Locate the cell with the specified text and output its (X, Y) center coordinate. 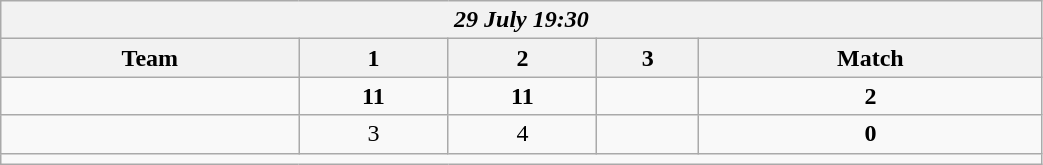
Team (150, 58)
0 (870, 134)
Match (870, 58)
29 July 19:30 (522, 20)
4 (522, 134)
1 (374, 58)
